Return [X, Y] of the center of cell containing provided text 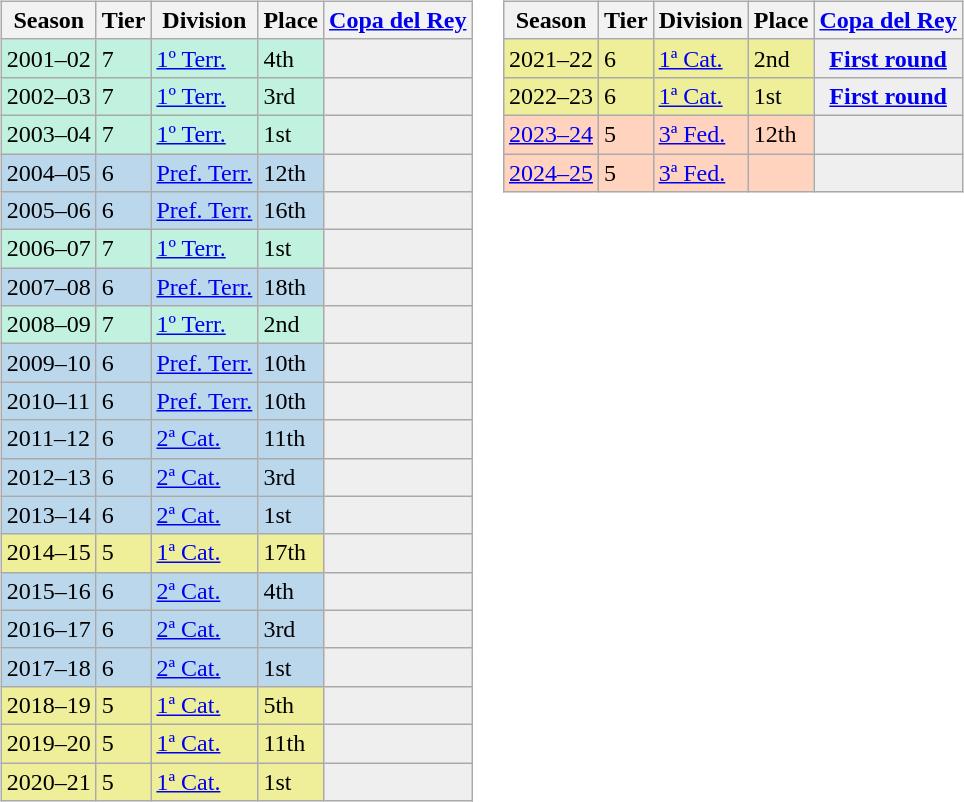
2016–17 [48, 629]
2021–22 [550, 58]
2019–20 [48, 743]
2003–04 [48, 134]
2024–25 [550, 173]
2002–03 [48, 96]
2017–18 [48, 667]
2023–24 [550, 134]
2014–15 [48, 553]
2006–07 [48, 249]
2012–13 [48, 477]
2022–23 [550, 96]
18th [291, 287]
2015–16 [48, 591]
2009–10 [48, 363]
17th [291, 553]
2018–19 [48, 705]
2020–21 [48, 781]
2008–09 [48, 325]
2010–11 [48, 401]
2007–08 [48, 287]
5th [291, 705]
2001–02 [48, 58]
2011–12 [48, 439]
16th [291, 211]
2004–05 [48, 173]
2013–14 [48, 515]
2005–06 [48, 211]
